Return the (X, Y) coordinate for the center point of the cell that contains the specified text.  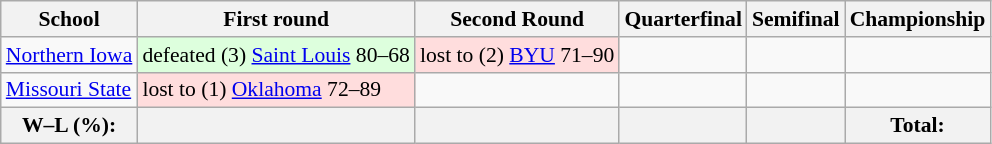
Missouri State (70, 90)
defeated (3) Saint Louis 80–68 (276, 55)
Championship (918, 19)
Second Round (517, 19)
Northern Iowa (70, 55)
Quarterfinal (683, 19)
School (70, 19)
Semifinal (796, 19)
First round (276, 19)
lost to (2) BYU 71–90 (517, 55)
Total: (918, 126)
W–L (%): (70, 126)
lost to (1) Oklahoma 72–89 (276, 90)
